Return the (X, Y) coordinate for the center point of the cell that contains the specified text.  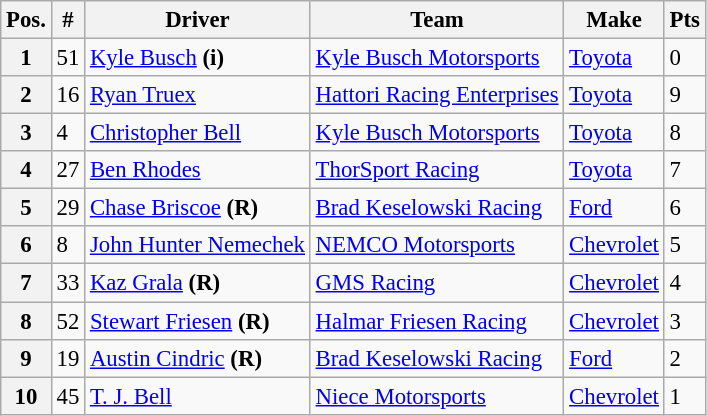
# (68, 20)
19 (68, 358)
Chase Briscoe (R) (198, 208)
NEMCO Motorsports (437, 245)
Stewart Friesen (R) (198, 321)
45 (68, 396)
Christopher Bell (198, 133)
16 (68, 95)
Halmar Friesen Racing (437, 321)
ThorSport Racing (437, 170)
33 (68, 283)
GMS Racing (437, 283)
Team (437, 20)
John Hunter Nemechek (198, 245)
Kaz Grala (R) (198, 283)
Pts (684, 20)
Hattori Racing Enterprises (437, 95)
29 (68, 208)
27 (68, 170)
T. J. Bell (198, 396)
Austin Cindric (R) (198, 358)
10 (26, 396)
51 (68, 58)
Kyle Busch (i) (198, 58)
Driver (198, 20)
Ryan Truex (198, 95)
Pos. (26, 20)
Niece Motorsports (437, 396)
52 (68, 321)
Ben Rhodes (198, 170)
0 (684, 58)
Make (614, 20)
